From the cell containing the given text, extract its center point as [x, y] coordinate. 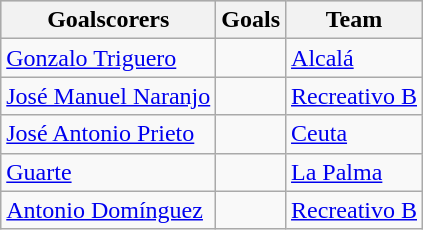
Alcalá [354, 58]
Guarte [108, 172]
Goals [251, 20]
La Palma [354, 172]
Ceuta [354, 134]
Goalscorers [108, 20]
José Antonio Prieto [108, 134]
Gonzalo Triguero [108, 58]
Team [354, 20]
José Manuel Naranjo [108, 96]
Antonio Domínguez [108, 210]
